Return the [x, y] coordinate for the center point of the cell that contains the specified text.  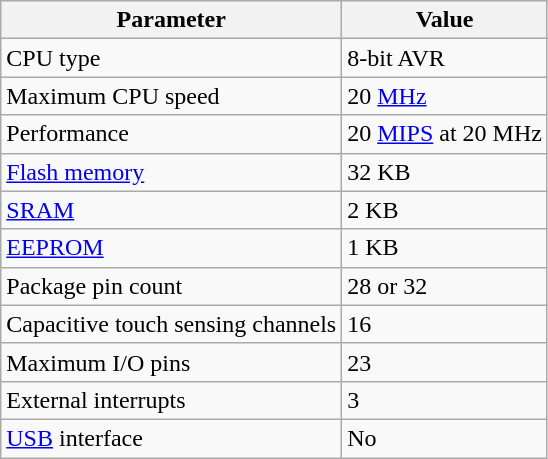
20 MHz [445, 96]
Flash memory [172, 172]
Maximum CPU speed [172, 96]
Performance [172, 134]
No [445, 438]
23 [445, 362]
SRAM [172, 210]
1 KB [445, 248]
2 KB [445, 210]
32 KB [445, 172]
EEPROM [172, 248]
Maximum I/O pins [172, 362]
External interrupts [172, 400]
Parameter [172, 20]
Value [445, 20]
CPU type [172, 58]
Capacitive touch sensing channels [172, 324]
16 [445, 324]
3 [445, 400]
USB interface [172, 438]
Package pin count [172, 286]
8-bit AVR [445, 58]
28 or 32 [445, 286]
20 MIPS at 20 MHz [445, 134]
